Search for the cell housing the specified text and yield its (X, Y) center coordinate. 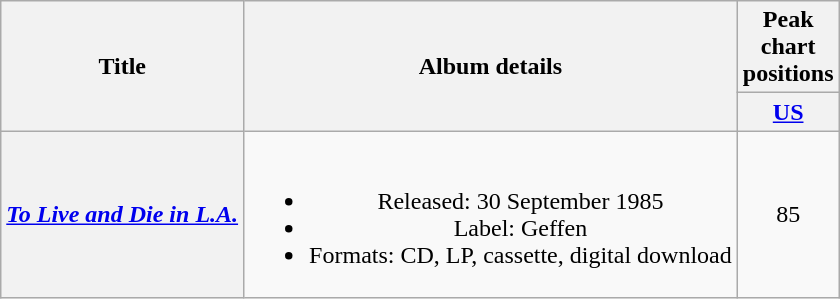
US (788, 112)
Album details (491, 66)
Peak chart positions (788, 47)
Title (122, 66)
To Live and Die in L.A. (122, 214)
Released: 30 September 1985Label: GeffenFormats: CD, LP, cassette, digital download (491, 214)
85 (788, 214)
